Output the [X, Y] coordinate of the center of the cell containing the given text.  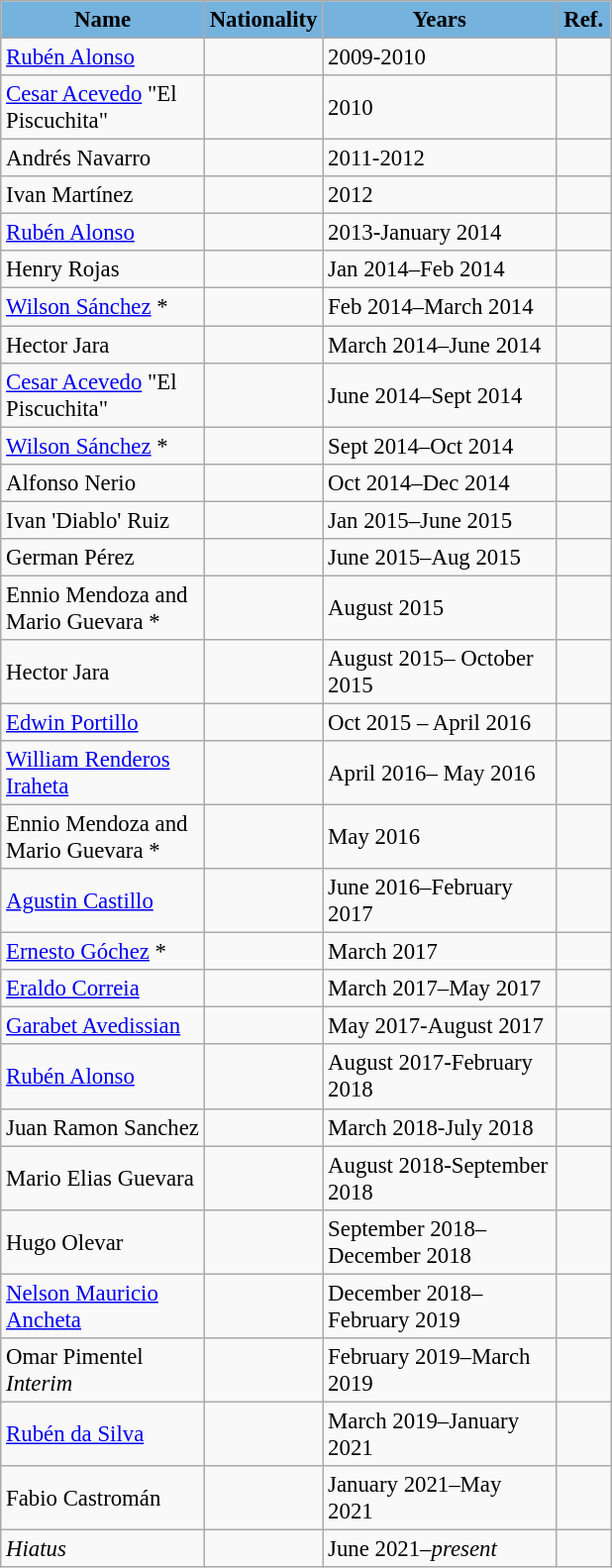
Years [440, 20]
Rubén da Silva [103, 1434]
Edwin Portillo [103, 722]
August 2015 [440, 608]
Hiatus [103, 1548]
Alfonso Nerio [103, 482]
March 2014–June 2014 [440, 345]
Feb 2014–March 2014 [440, 307]
June 2021–present [440, 1548]
January 2021–May 2021 [440, 1498]
June 2016–February 2017 [440, 901]
William Renderos Iraheta [103, 773]
Oct 2014–Dec 2014 [440, 482]
Agustin Castillo [103, 901]
March 2018-July 2018 [440, 1127]
August 2015– October 2015 [440, 672]
Name [103, 20]
Ernesto Góchez * [103, 952]
August 2017-February 2018 [440, 1078]
May 2017-August 2017 [440, 1026]
August 2018-September 2018 [440, 1179]
Ref. [583, 20]
June 2015–Aug 2015 [440, 558]
March 2017 [440, 952]
February 2019–March 2019 [440, 1371]
2011-2012 [440, 158]
Jan 2015–June 2015 [440, 520]
Nationality [263, 20]
Eraldo Correia [103, 989]
Jan 2014–Feb 2014 [440, 270]
September 2018–December 2018 [440, 1242]
2012 [440, 195]
Henry Rojas [103, 270]
April 2016– May 2016 [440, 773]
Fabio Castromán [103, 1498]
Garabet Avedissian [103, 1026]
German Pérez [103, 558]
May 2016 [440, 838]
March 2019–January 2021 [440, 1434]
Juan Ramon Sanchez [103, 1127]
December 2018–February 2019 [440, 1306]
Hugo Olevar [103, 1242]
Ivan 'Diablo' Ruiz [103, 520]
2010 [440, 107]
Andrés Navarro [103, 158]
Mario Elias Guevara [103, 1179]
Oct 2015 – April 2016 [440, 722]
2013-January 2014 [440, 233]
Nelson Mauricio Ancheta [103, 1306]
March 2017–May 2017 [440, 989]
2009-2010 [440, 57]
Sept 2014–Oct 2014 [440, 446]
Omar Pimentel Interim [103, 1371]
Ivan Martínez [103, 195]
June 2014–Sept 2014 [440, 394]
